Pinpoint the cell where the given text exists, returning its [x, y] midpoint coordinate. 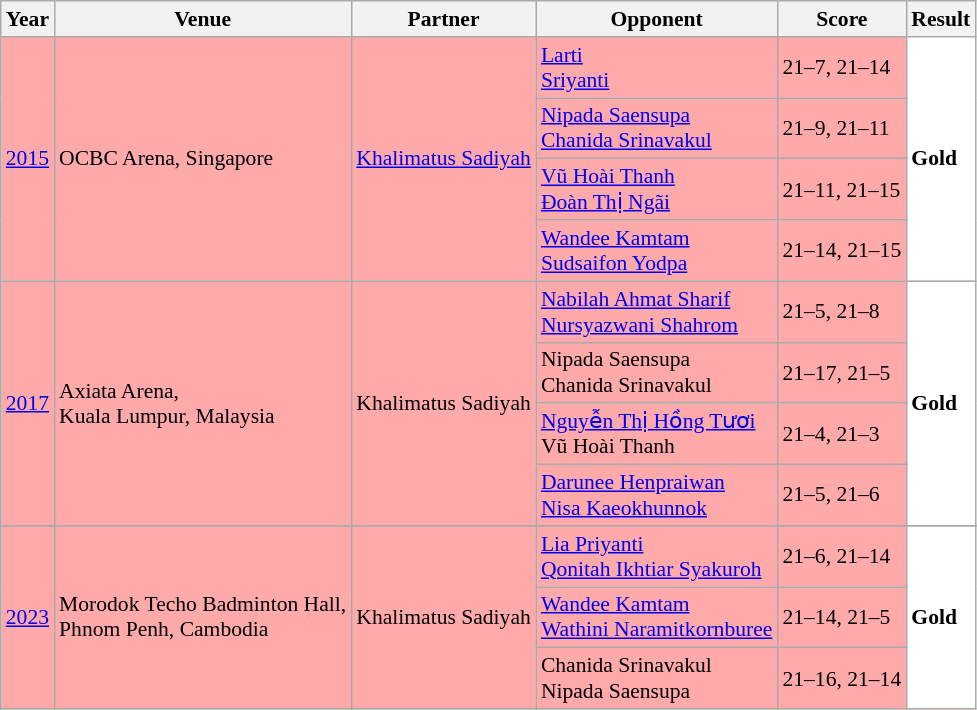
Partner [444, 19]
21–9, 21–11 [842, 128]
2015 [28, 159]
Darunee Henpraiwan Nisa Kaeokhunnok [657, 496]
Opponent [657, 19]
Morodok Techo Badminton Hall, Phnom Penh, Cambodia [202, 618]
Nabilah Ahmat Sharif Nursyazwani Shahrom [657, 312]
Axiata Arena, Kuala Lumpur, Malaysia [202, 403]
Wandee Kamtam Sudsaifon Yodpa [657, 250]
Nguyễn Thị Hồng Tươi Vũ Hoài Thanh [657, 434]
Venue [202, 19]
21–5, 21–8 [842, 312]
21–16, 21–14 [842, 678]
2017 [28, 403]
Vũ Hoài Thanh Đoàn Thị Ngãi [657, 190]
Result [940, 19]
21–4, 21–3 [842, 434]
21–6, 21–14 [842, 556]
21–11, 21–15 [842, 190]
Wandee Kamtam Wathini Naramitkornburee [657, 618]
2023 [28, 618]
Year [28, 19]
21–7, 21–14 [842, 68]
Lia Priyanti Qonitah Ikhtiar Syakuroh [657, 556]
Larti Sriyanti [657, 68]
21–14, 21–15 [842, 250]
21–17, 21–5 [842, 372]
Score [842, 19]
21–5, 21–6 [842, 496]
OCBC Arena, Singapore [202, 159]
Chanida Srinavakul Nipada Saensupa [657, 678]
21–14, 21–5 [842, 618]
